Provide the [x, y] coordinate of the cell's center where the given text is located.  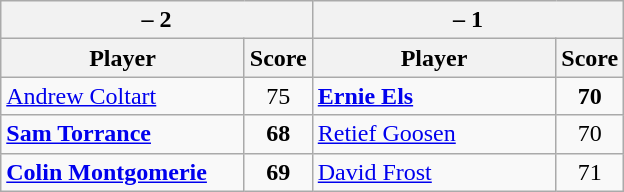
– 2 [157, 20]
David Frost [434, 172]
Colin Montgomerie [123, 172]
75 [278, 96]
71 [590, 172]
69 [278, 172]
Retief Goosen [434, 134]
Ernie Els [434, 96]
Andrew Coltart [123, 96]
68 [278, 134]
Sam Torrance [123, 134]
– 1 [468, 20]
